Identify which cell holds the provided text, then report its (X, Y) central coordinate. 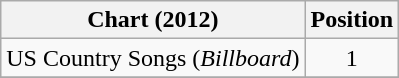
US Country Songs (Billboard) (153, 58)
Position (352, 20)
1 (352, 58)
Chart (2012) (153, 20)
